Search for the cell housing the specified text and yield its [x, y] center coordinate. 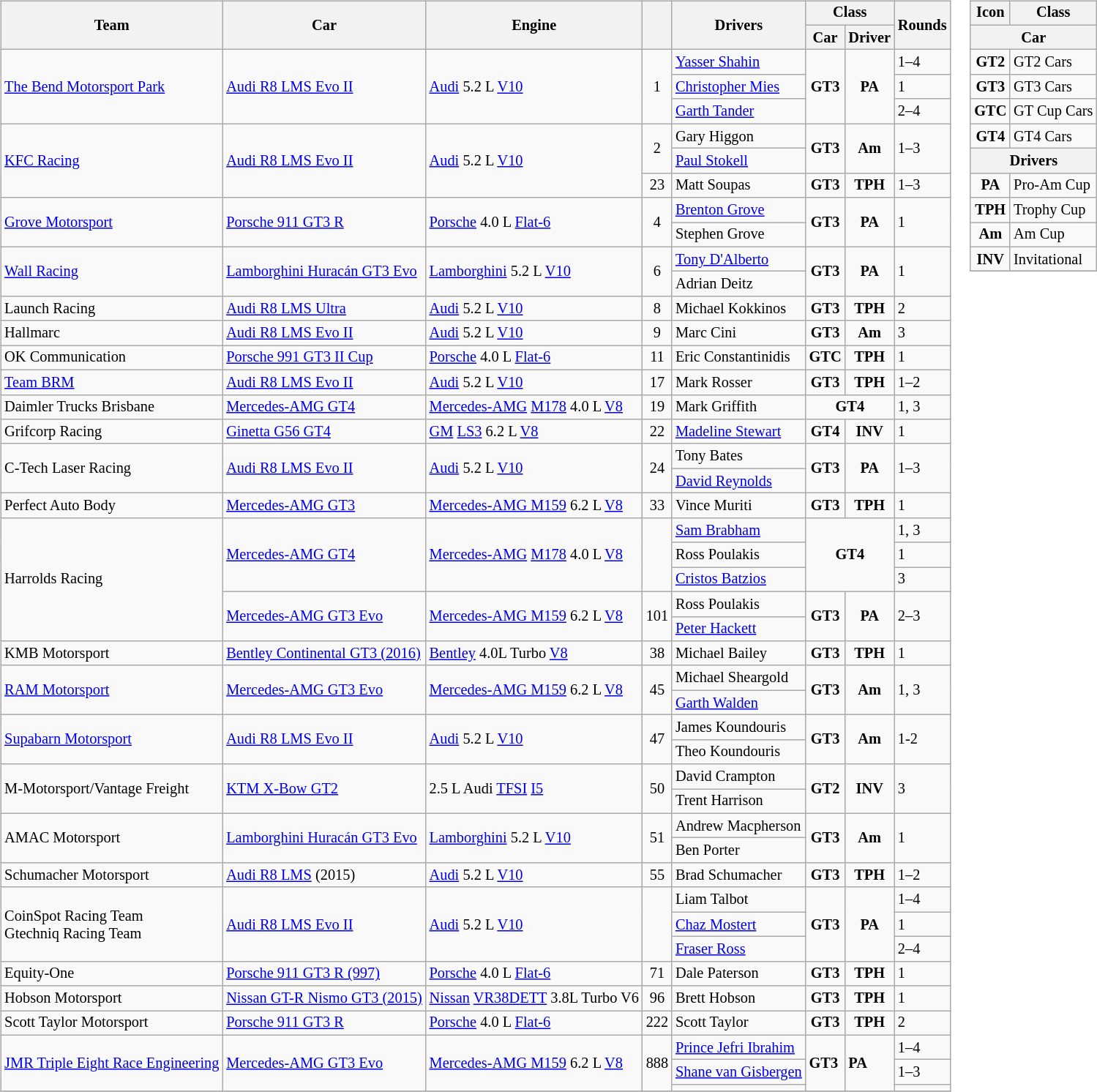
Equity-One [111, 973]
33 [657, 506]
222 [657, 1023]
Icon [990, 13]
Hobson Motorsport [111, 998]
Mercedes-AMG GT3 [323, 506]
Schumacher Motorsport [111, 875]
Harrolds Racing [111, 579]
Michael Bailey [739, 654]
GT4 Cars [1053, 136]
Theo Koundouris [739, 752]
17 [657, 382]
OK Communication [111, 358]
M-Motorsport/Vantage Freight [111, 789]
Dale Paterson [739, 973]
23 [657, 185]
Prince Jefri Ibrahim [739, 1047]
24 [657, 468]
9 [657, 333]
Cristos Batzios [739, 580]
Trent Harrison [739, 801]
Hallmarc [111, 333]
Pro-Am Cup [1053, 185]
Michael Sheargold [739, 678]
Garth Tander [739, 111]
Ben Porter [739, 850]
Invitational [1053, 259]
47 [657, 739]
Nissan VR38DETT 3.8L Turbo V6 [534, 998]
Eric Constantinidis [739, 358]
The Bend Motorsport Park [111, 86]
8 [657, 309]
Liam Talbot [739, 900]
Garth Walden [739, 703]
4 [657, 222]
Adrian Deitz [739, 284]
Marc Cini [739, 333]
Audi R8 LMS Ultra [323, 309]
Brad Schumacher [739, 875]
Scott Taylor Motorsport [111, 1023]
Paul Stokell [739, 161]
Mark Griffith [739, 407]
11 [657, 358]
6 [657, 271]
51 [657, 837]
Bentley 4.0L Turbo V8 [534, 654]
Brenton Grove [739, 210]
Shane van Gisbergen [739, 1072]
Ginetta G56 GT4 [323, 432]
Vince Muriti [739, 506]
2–3 [922, 616]
Porsche 991 GT3 II Cup [323, 358]
Perfect Auto Body [111, 506]
AMAC Motorsport [111, 837]
71 [657, 973]
KTM X-Bow GT2 [323, 789]
Trophy Cup [1053, 210]
Wall Racing [111, 271]
GT Cup Cars [1053, 111]
Bentley Continental GT3 (2016) [323, 654]
Nissan GT-R Nismo GT3 (2015) [323, 998]
Grifcorp Racing [111, 432]
Audi R8 LMS (2015) [323, 875]
JMR Triple Eight Race Engineering [111, 1063]
50 [657, 789]
888 [657, 1063]
David Crampton [739, 777]
Supabarn Motorsport [111, 739]
David Reynolds [739, 481]
Team [111, 25]
C-Tech Laser Racing [111, 468]
Engine [534, 25]
Chaz Mostert [739, 924]
Porsche 911 GT3 R (997) [323, 973]
Madeline Stewart [739, 432]
55 [657, 875]
38 [657, 654]
Peter Hackett [739, 629]
Grove Motorsport [111, 222]
GT2 Cars [1053, 62]
Mark Rosser [739, 382]
KFC Racing [111, 161]
Christopher Mies [739, 87]
Stephen Grove [739, 235]
KMB Motorsport [111, 654]
Matt Soupas [739, 185]
45 [657, 689]
1-2 [922, 739]
Scott Taylor [739, 1023]
CoinSpot Racing Team Gtechniq Racing Team [111, 924]
Gary Higgon [739, 136]
Driver [869, 37]
James Koundouris [739, 728]
GM LS3 6.2 L V8 [534, 432]
Daimler Trucks Brisbane [111, 407]
Tony Bates [739, 456]
Michael Kokkinos [739, 309]
Fraser Ross [739, 949]
Brett Hobson [739, 998]
96 [657, 998]
Launch Racing [111, 309]
Sam Brabham [739, 530]
Am Cup [1053, 235]
Rounds [922, 25]
Tony D'Alberto [739, 259]
Yasser Shahin [739, 62]
22 [657, 432]
19 [657, 407]
2.5 L Audi TFSI I5 [534, 789]
RAM Motorsport [111, 689]
Andrew Macpherson [739, 826]
101 [657, 616]
Team BRM [111, 382]
GT3 Cars [1053, 87]
